Provide the [X, Y] coordinate of the cell's center where the given text is located.  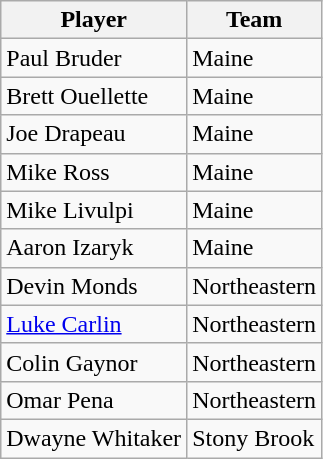
Dwayne Whitaker [94, 438]
Colin Gaynor [94, 362]
Mike Livulpi [94, 210]
Joe Drapeau [94, 134]
Player [94, 20]
Stony Brook [254, 438]
Mike Ross [94, 172]
Omar Pena [94, 400]
Devin Monds [94, 286]
Luke Carlin [94, 324]
Paul Bruder [94, 58]
Team [254, 20]
Aaron Izaryk [94, 248]
Brett Ouellette [94, 96]
